Return the (X, Y) coordinate for the center point of the cell that contains the specified text.  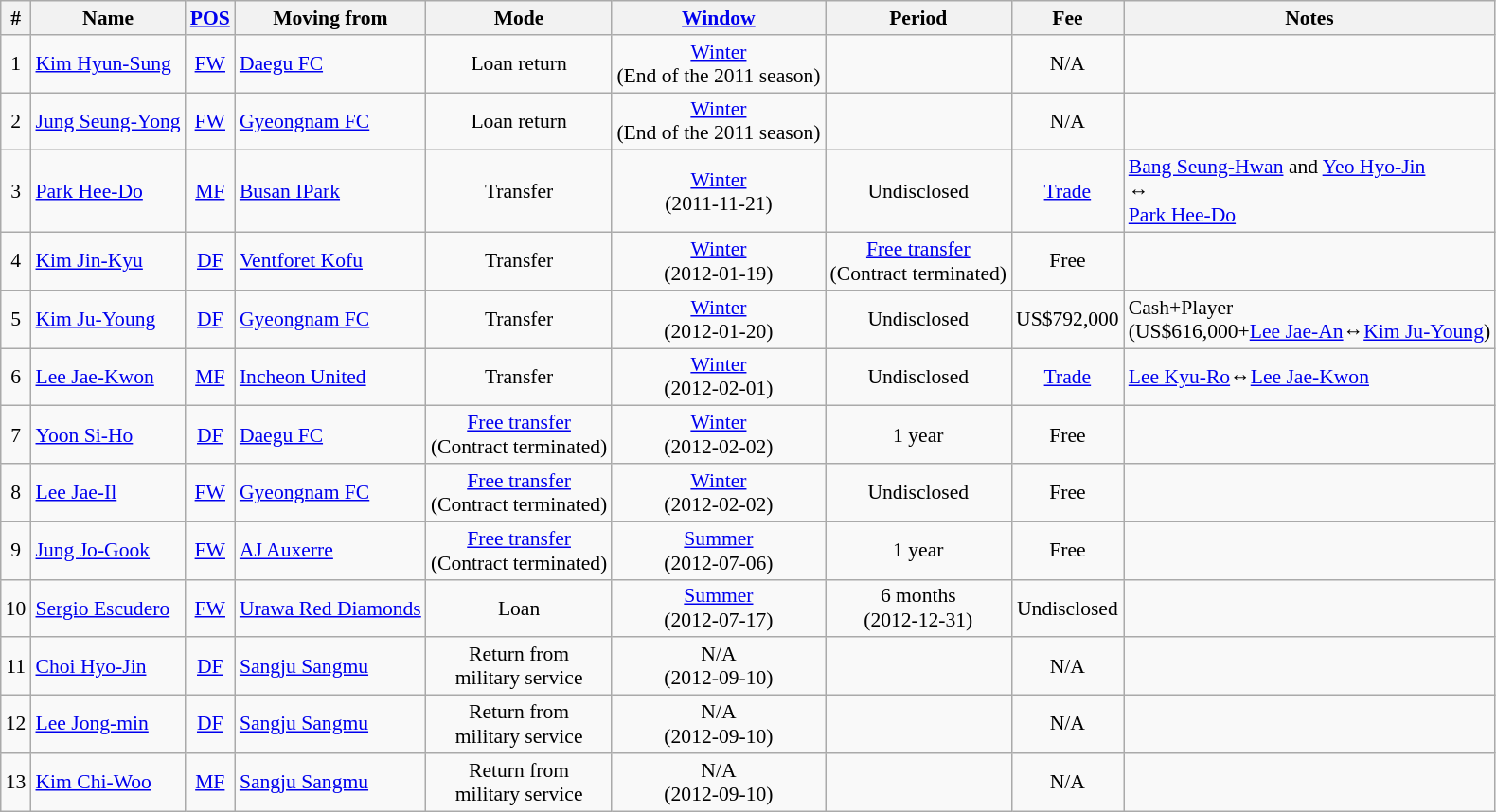
Incheon United (330, 377)
Mode (519, 18)
Period (918, 18)
1 (16, 64)
Name (108, 18)
Lee Jae-Il (108, 492)
Fee (1068, 18)
Moving from (330, 18)
5 (16, 320)
3 (16, 191)
Yoon Si-Ho (108, 435)
Bang Seung-Hwan and Yeo Hyo-Jin↔Park Hee-Do (1309, 191)
Winter(2012-01-19) (718, 261)
Notes (1309, 18)
Winter(2012-02-01) (718, 377)
9 (16, 551)
4 (16, 261)
Busan IPark (330, 191)
2 (16, 121)
# (16, 18)
Summer(2012-07-17) (718, 608)
Kim Jin-Kyu (108, 261)
AJ Auxerre (330, 551)
Window (718, 18)
Cash+Player(US$616,000+Lee Jae-An↔Kim Ju-Young) (1309, 320)
Kim Hyun-Sung (108, 64)
Urawa Red Diamonds (330, 608)
6 (16, 377)
Lee Jae-Kwon (108, 377)
Winter(2011-11-21) (718, 191)
Jung Jo-Gook (108, 551)
Sergio Escudero (108, 608)
POS (210, 18)
Ventforet Kofu (330, 261)
10 (16, 608)
Lee Kyu-Ro↔Lee Jae-Kwon (1309, 377)
US$792,000 (1068, 320)
Jung Seung-Yong (108, 121)
Choi Hyo-Jin (108, 666)
Summer(2012-07-06) (718, 551)
Winter(2012-01-20) (718, 320)
Kim Ju-Young (108, 320)
Lee Jong-min (108, 725)
Loan (519, 608)
13 (16, 782)
6 months(2012-12-31) (918, 608)
7 (16, 435)
8 (16, 492)
Kim Chi-Woo (108, 782)
12 (16, 725)
11 (16, 666)
Park Hee-Do (108, 191)
